Locate the cell with the specified text and output its (X, Y) center coordinate. 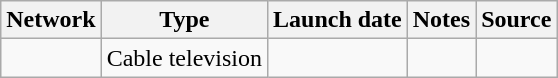
Notes (441, 20)
Cable television (184, 58)
Type (184, 20)
Network (51, 20)
Launch date (337, 20)
Source (516, 20)
